Scan for the cell matching the given text and deliver its [x, y] coordinate at center. 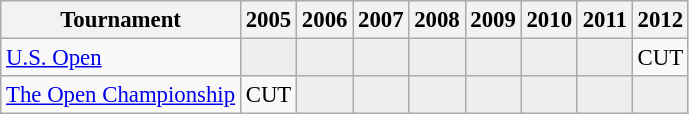
The Open Championship [121, 95]
U.S. Open [121, 58]
2009 [493, 20]
2005 [268, 20]
2007 [381, 20]
2008 [437, 20]
2012 [660, 20]
2011 [604, 20]
2010 [549, 20]
2006 [325, 20]
Tournament [121, 20]
